Locate the cell with the specified text and output its (x, y) center coordinate. 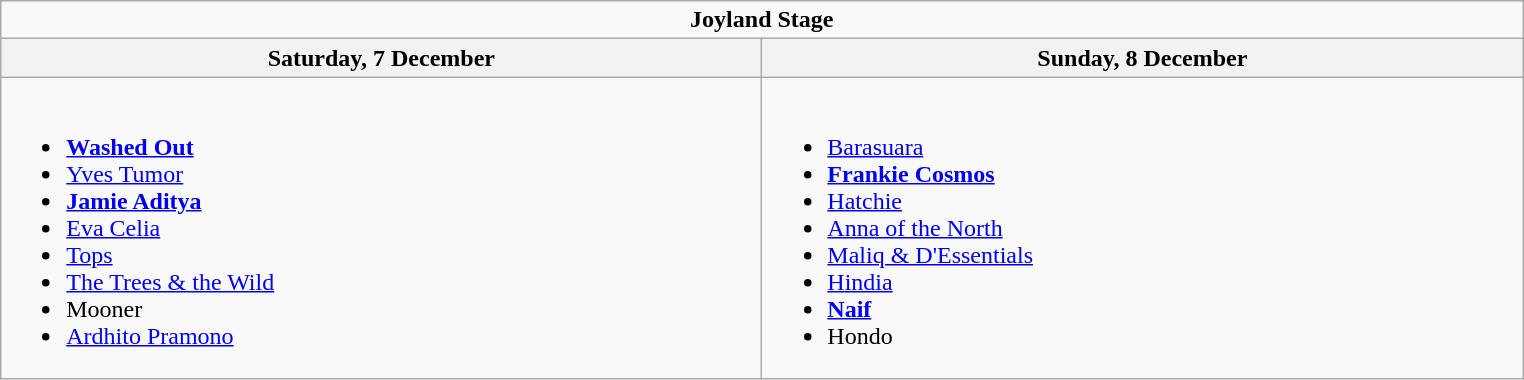
BarasuaraFrankie CosmosHatchieAnna of the NorthMaliq & D'EssentialsHindiaNaifHondo (1142, 228)
Sunday, 8 December (1142, 58)
Washed OutYves TumorJamie AdityaEva CeliaTopsThe Trees & the WildMoonerArdhito Pramono (382, 228)
Joyland Stage (762, 20)
Saturday, 7 December (382, 58)
